Search for the cell housing the specified text and yield its [x, y] center coordinate. 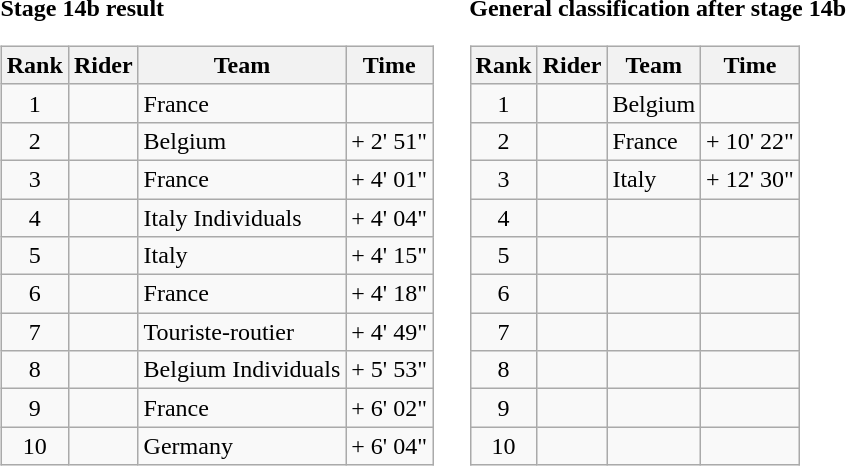
+ 4' 49" [390, 332]
Italy Individuals [242, 217]
+ 4' 01" [390, 179]
+ 2' 51" [390, 141]
+ 4' 15" [390, 256]
Belgium Individuals [242, 370]
+ 6' 04" [390, 446]
+ 6' 02" [390, 408]
+ 4' 18" [390, 294]
+ 10' 22" [750, 141]
Touriste-routier [242, 332]
+ 4' 04" [390, 217]
Germany [242, 446]
+ 5' 53" [390, 370]
+ 12' 30" [750, 179]
